Pinpoint the cell where the given text exists, returning its [X, Y] midpoint coordinate. 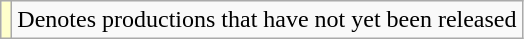
Denotes productions that have not yet been released [267, 20]
